From the cell containing the given text, extract its center point as (x, y) coordinate. 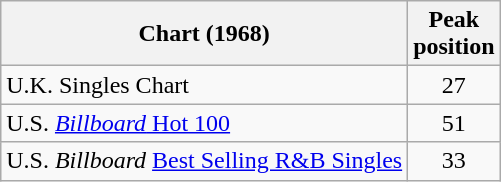
33 (454, 161)
Chart (1968) (204, 34)
U.S. Billboard Hot 100 (204, 123)
27 (454, 85)
Peakposition (454, 34)
51 (454, 123)
U.S. Billboard Best Selling R&B Singles (204, 161)
U.K. Singles Chart (204, 85)
